Scan for the cell matching the given text and deliver its (X, Y) coordinate at center. 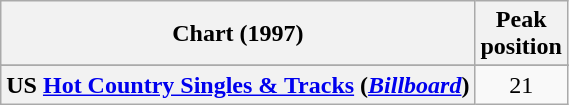
Chart (1997) (238, 34)
Peakposition (521, 34)
21 (521, 85)
US Hot Country Singles & Tracks (Billboard) (238, 85)
